From the cell containing the given text, extract its center point as [x, y] coordinate. 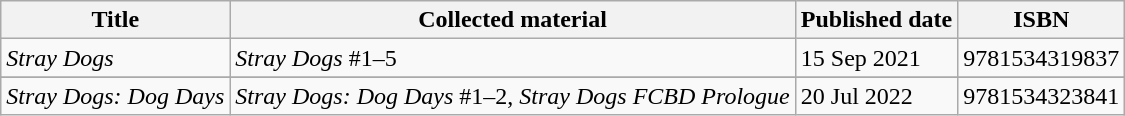
20 Jul 2022 [876, 96]
Stray Dogs: Dog Days [116, 96]
15 Sep 2021 [876, 58]
Collected material [512, 20]
Title [116, 20]
Published date [876, 20]
Stray Dogs #1–5 [512, 58]
9781534323841 [1042, 96]
Stray Dogs [116, 58]
ISBN [1042, 20]
9781534319837 [1042, 58]
Stray Dogs: Dog Days #1–2, Stray Dogs FCBD Prologue [512, 96]
